Search for the cell housing the specified text and yield its (X, Y) center coordinate. 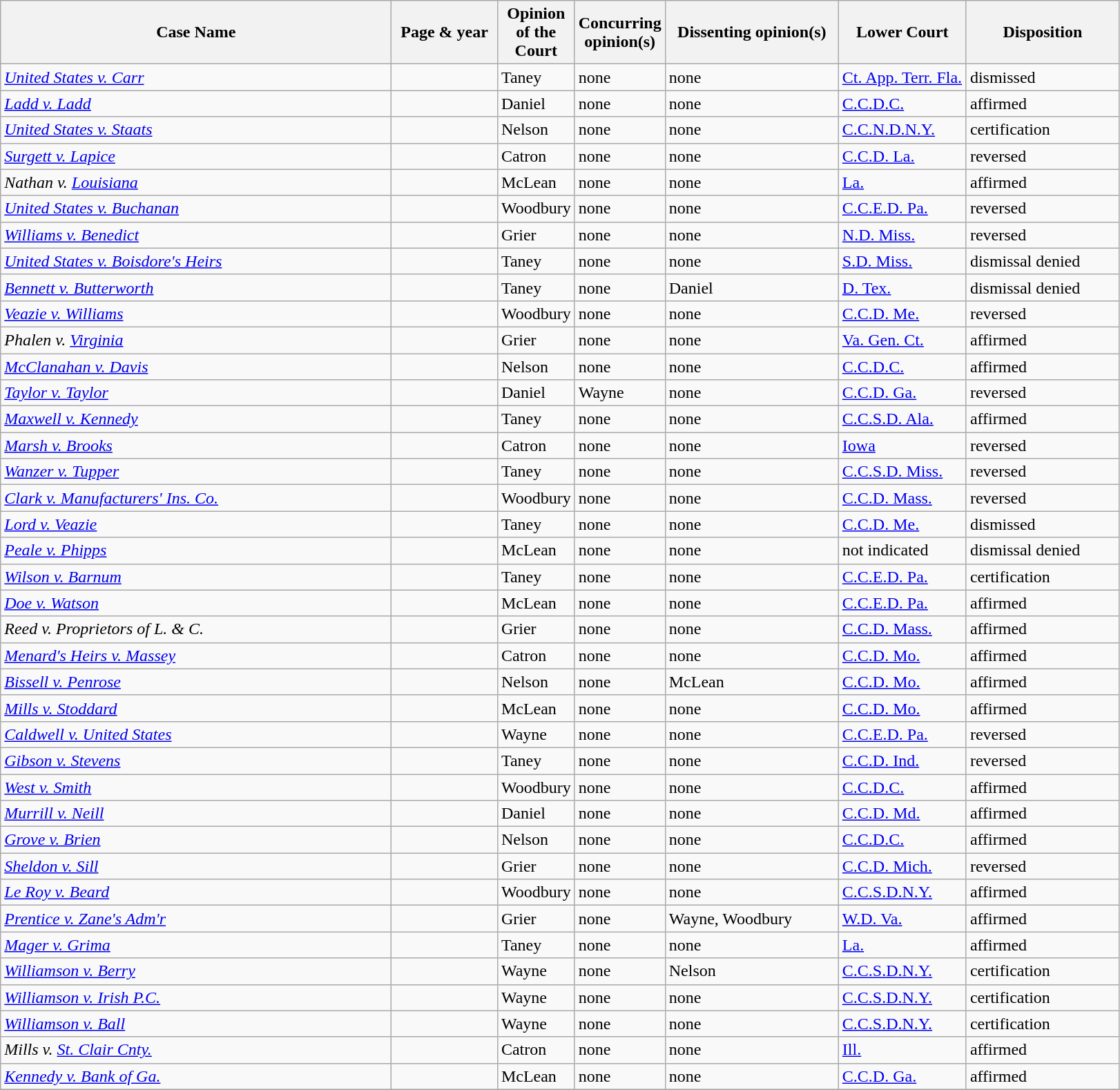
D. Tex. (902, 287)
Menard's Heirs v. Massey (196, 656)
Bissell v. Penrose (196, 682)
United States v. Boisdore's Heirs (196, 261)
Disposition (1043, 32)
Kennedy v. Bank of Ga. (196, 1076)
Mager v. Grima (196, 945)
Surgett v. Lapice (196, 156)
Peale v. Phipps (196, 551)
Taylor v. Taylor (196, 393)
Williams v. Benedict (196, 235)
Phalen v. Virginia (196, 340)
W.D. Va. (902, 919)
Marsh v. Brooks (196, 446)
Nathan v. Louisiana (196, 182)
Veazie v. Williams (196, 314)
West v. Smith (196, 787)
S.D. Miss. (902, 261)
Caldwell v. United States (196, 734)
Wayne, Woodbury (751, 919)
Williamson v. Ball (196, 1024)
Le Roy v. Beard (196, 892)
Concurring opinion(s) (620, 32)
C.C.S.D. Miss. (902, 472)
not indicated (902, 551)
United States v. Staats (196, 130)
Williamson v. Irish P.C. (196, 997)
Bennett v. Butterworth (196, 287)
Opinion of the Court (536, 32)
Doe v. Watson (196, 603)
Wilson v. Barnum (196, 577)
United States v. Buchanan (196, 209)
Iowa (902, 446)
C.C.S.D. Ala. (902, 419)
Grove v. Brien (196, 840)
Page & year (445, 32)
C.C.D. La. (902, 156)
C.C.N.D.N.Y. (902, 130)
McClanahan v. Davis (196, 367)
Dissenting opinion(s) (751, 32)
N.D. Miss. (902, 235)
Sheldon v. Sill (196, 866)
Williamson v. Berry (196, 971)
Mills v. St. Clair Cnty. (196, 1050)
C.C.D. Mich. (902, 866)
Mills v. Stoddard (196, 708)
United States v. Carr (196, 77)
Va. Gen. Ct. (902, 340)
Case Name (196, 32)
Murrill v. Neill (196, 814)
Clark v. Manufacturers' Ins. Co. (196, 498)
Wanzer v. Tupper (196, 472)
Gibson v. Stevens (196, 761)
Prentice v. Zane's Adm'r (196, 919)
Ct. App. Terr. Fla. (902, 77)
Lord v. Veazie (196, 524)
Reed v. Proprietors of L. & C. (196, 629)
Lower Court (902, 32)
C.C.D. Ind. (902, 761)
Ill. (902, 1050)
C.C.D. Md. (902, 814)
Maxwell v. Kennedy (196, 419)
Ladd v. Ladd (196, 104)
